For the text-containing cell, return its midpoint in [X, Y] coordinate format. 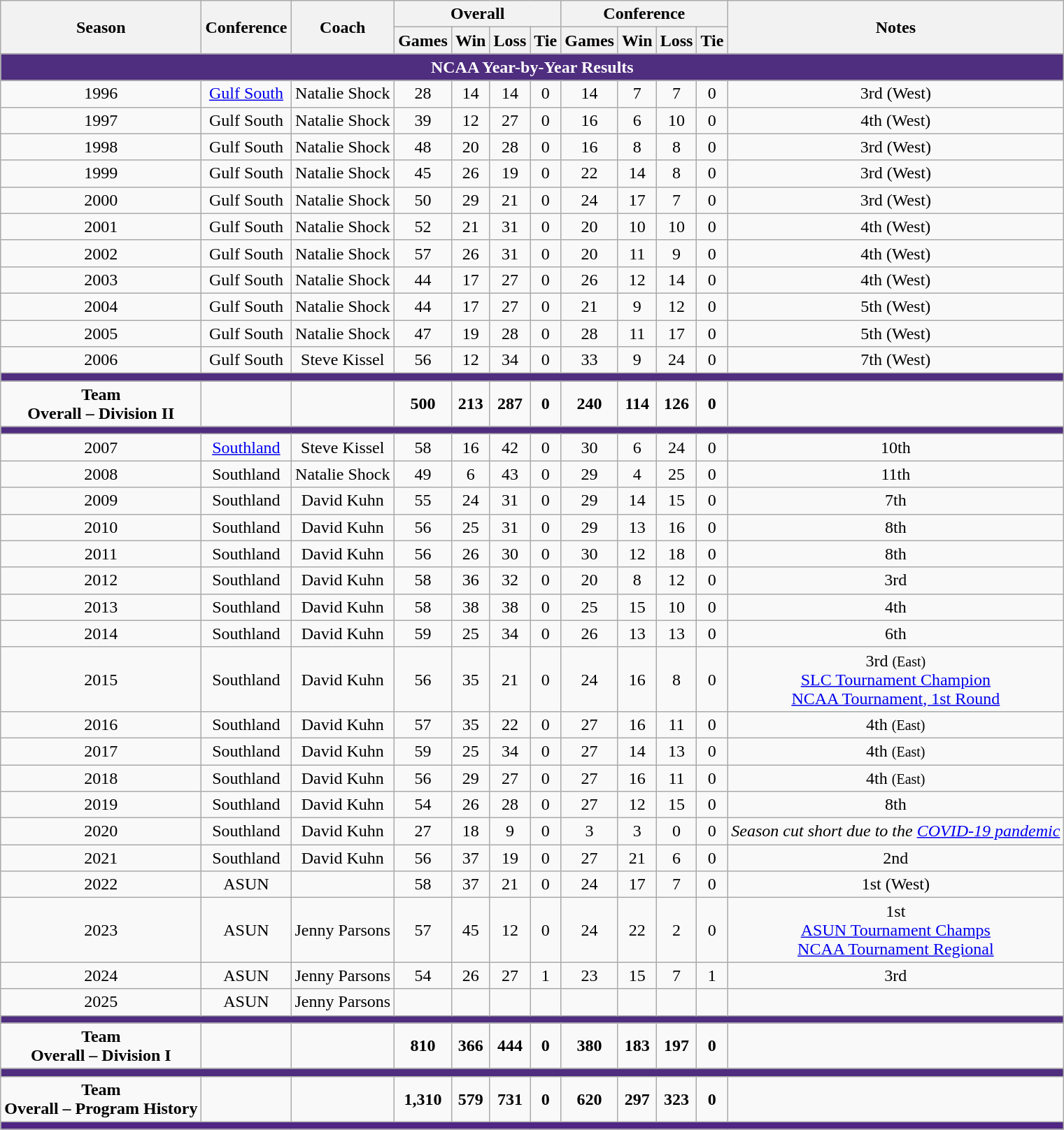
Overall [478, 14]
23 [590, 975]
213 [470, 404]
2004 [101, 306]
33 [590, 360]
Notes [895, 27]
1996 [101, 94]
2020 [101, 831]
2014 [101, 634]
Season [101, 27]
1999 [101, 173]
2005 [101, 334]
49 [423, 474]
43 [510, 474]
444 [510, 1046]
1,310 [423, 1099]
287 [510, 404]
2012 [101, 580]
3rd (East)SLC Tournament ChampionNCAA Tournament, 1st Round [895, 679]
Coach [343, 27]
2nd [895, 858]
197 [676, 1046]
240 [590, 404]
39 [423, 120]
2010 [101, 527]
32 [510, 580]
4th [895, 607]
114 [637, 404]
126 [676, 404]
2002 [101, 253]
2008 [101, 474]
2016 [101, 724]
2009 [101, 501]
Season cut short due to the COVID-19 pandemic [895, 831]
731 [510, 1099]
810 [423, 1046]
2024 [101, 975]
1st (West) [895, 885]
55 [423, 501]
366 [470, 1046]
4 [637, 474]
6th [895, 634]
2007 [101, 448]
52 [423, 227]
50 [423, 200]
TeamOverall – Program History [101, 1099]
500 [423, 404]
183 [637, 1046]
2013 [101, 607]
2023 [101, 930]
297 [637, 1099]
2021 [101, 858]
579 [470, 1099]
2019 [101, 805]
2011 [101, 554]
2022 [101, 885]
323 [676, 1099]
2017 [101, 751]
47 [423, 334]
1stASUN Tournament ChampsNCAA Tournament Regional [895, 930]
42 [510, 448]
1997 [101, 120]
2000 [101, 200]
1998 [101, 147]
36 [470, 580]
380 [590, 1046]
11th [895, 474]
10th [895, 448]
NCAA Year-by-Year Results [532, 67]
2001 [101, 227]
TeamOverall – Division I [101, 1046]
2003 [101, 280]
2018 [101, 778]
7th (West) [895, 360]
7th [895, 501]
2025 [101, 1002]
48 [423, 147]
620 [590, 1099]
2015 [101, 679]
2006 [101, 360]
TeamOverall – Division II [101, 404]
2 [676, 930]
